Detect which cell encompasses the target text, then output its (x, y) center coordinate. 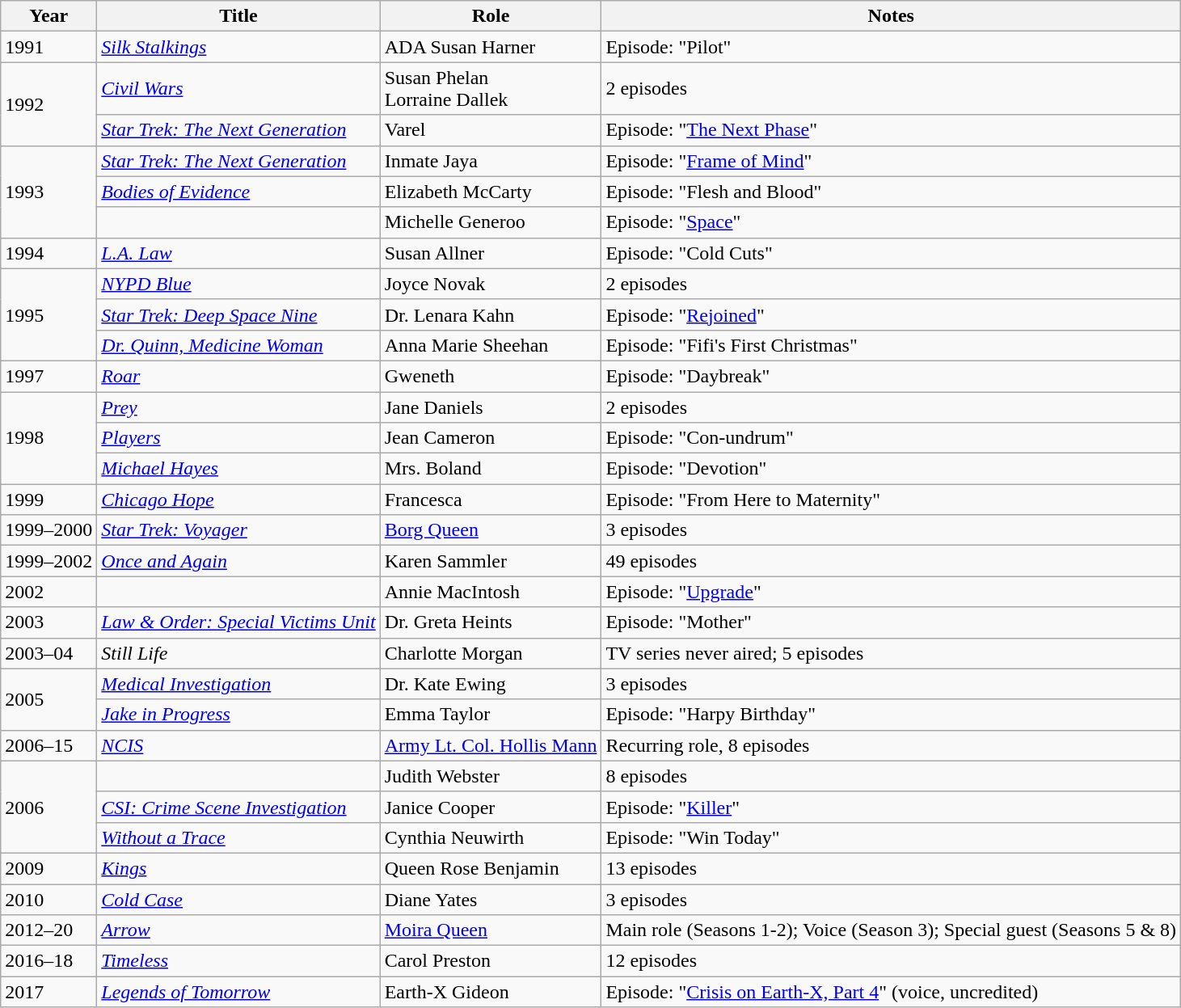
Elizabeth McCarty (491, 192)
Episode: "Con-undrum" (891, 438)
Title (238, 16)
Susan Phelan Lorraine Dallek (491, 89)
1994 (49, 253)
Arrow (238, 930)
Episode: "Win Today" (891, 837)
Law & Order: Special Victims Unit (238, 622)
Notes (891, 16)
Star Trek: Voyager (238, 530)
12 episodes (891, 961)
1999–2000 (49, 530)
Episode: "Harpy Birthday" (891, 715)
CSI: Crime Scene Investigation (238, 807)
Jake in Progress (238, 715)
Michelle Generoo (491, 222)
NYPD Blue (238, 284)
Judith Webster (491, 776)
2005 (49, 699)
Still Life (238, 653)
Dr. Lenara Kahn (491, 314)
2002 (49, 592)
Civil Wars (238, 89)
Moira Queen (491, 930)
Legends of Tomorrow (238, 992)
Michael Hayes (238, 469)
Annie MacIntosh (491, 592)
Anna Marie Sheehan (491, 345)
Main role (Seasons 1-2); Voice (Season 3); Special guest (Seasons 5 & 8) (891, 930)
Janice Cooper (491, 807)
Episode: "Frame of Mind" (891, 161)
Episode: "The Next Phase" (891, 130)
Inmate Jaya (491, 161)
Episode: "Cold Cuts" (891, 253)
Without a Trace (238, 837)
1997 (49, 376)
Episode: "Flesh and Blood" (891, 192)
Chicago Hope (238, 500)
Jane Daniels (491, 407)
Episode: "Fifi's First Christmas" (891, 345)
Carol Preston (491, 961)
Episode: "Killer" (891, 807)
Star Trek: Deep Space Nine (238, 314)
1998 (49, 437)
Silk Stalkings (238, 47)
Once and Again (238, 561)
Episode: "Pilot" (891, 47)
Jean Cameron (491, 438)
2010 (49, 900)
Bodies of Evidence (238, 192)
Kings (238, 868)
Episode: "Upgrade" (891, 592)
Episode: "From Here to Maternity" (891, 500)
Timeless (238, 961)
Emma Taylor (491, 715)
Episode: "Devotion" (891, 469)
Episode: "Crisis on Earth-X, Part 4" (voice, uncredited) (891, 992)
1993 (49, 192)
Dr. Kate Ewing (491, 684)
1992 (49, 103)
1991 (49, 47)
1999–2002 (49, 561)
2006–15 (49, 745)
2003 (49, 622)
2012–20 (49, 930)
Players (238, 438)
2003–04 (49, 653)
Karen Sammler (491, 561)
Varel (491, 130)
Recurring role, 8 episodes (891, 745)
Charlotte Morgan (491, 653)
TV series never aired; 5 episodes (891, 653)
Episode: "Daybreak" (891, 376)
8 episodes (891, 776)
2006 (49, 807)
Joyce Novak (491, 284)
2016–18 (49, 961)
49 episodes (891, 561)
Susan Allner (491, 253)
Dr. Greta Heints (491, 622)
1999 (49, 500)
Borg Queen (491, 530)
Earth-X Gideon (491, 992)
Queen Rose Benjamin (491, 868)
ADA Susan Harner (491, 47)
Episode: "Space" (891, 222)
Roar (238, 376)
Role (491, 16)
Year (49, 16)
Prey (238, 407)
Diane Yates (491, 900)
Francesca (491, 500)
2009 (49, 868)
NCIS (238, 745)
2017 (49, 992)
Mrs. Boland (491, 469)
Episode: "Mother" (891, 622)
Dr. Quinn, Medicine Woman (238, 345)
Cold Case (238, 900)
Army Lt. Col. Hollis Mann (491, 745)
L.A. Law (238, 253)
Episode: "Rejoined" (891, 314)
1995 (49, 314)
Medical Investigation (238, 684)
Cynthia Neuwirth (491, 837)
13 episodes (891, 868)
Gweneth (491, 376)
